Return the (X, Y) coordinate for the center point of the cell that contains the specified text.  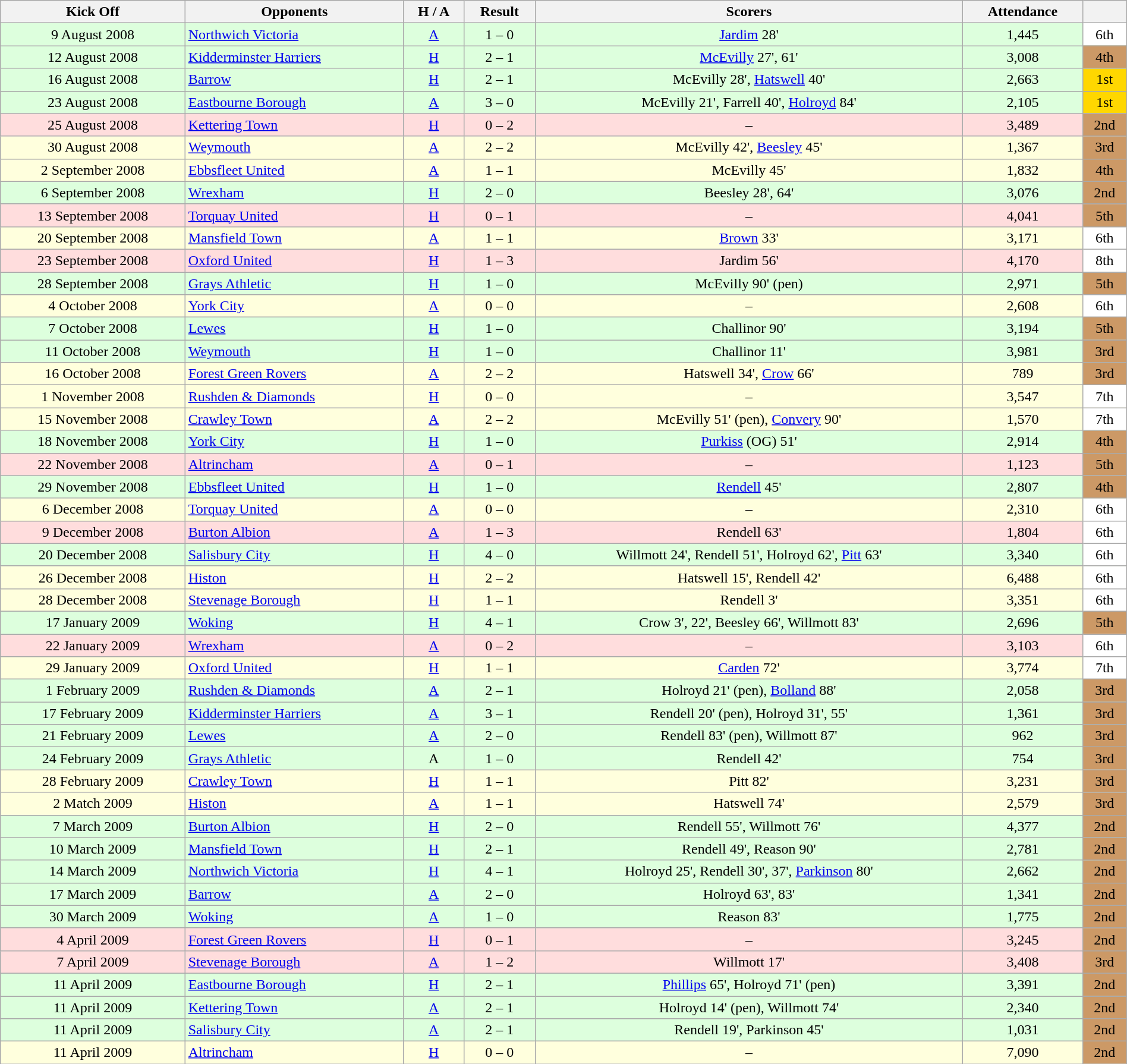
23 September 2008 (93, 260)
2,914 (1023, 442)
Rendell 3' (749, 600)
20 September 2008 (93, 238)
McEvilly 42', Beesley 45' (749, 147)
1,775 (1023, 917)
17 February 2009 (93, 713)
4,170 (1023, 260)
4 – 0 (499, 555)
4,041 (1023, 215)
2 September 2008 (93, 170)
8th (1104, 260)
1,804 (1023, 532)
17 January 2009 (93, 622)
Rendell 49', Reason 90' (749, 849)
3,076 (1023, 193)
22 November 2008 (93, 464)
962 (1023, 736)
Purkiss (OG) 51' (749, 442)
14 March 2009 (93, 871)
25 August 2008 (93, 125)
2,971 (1023, 284)
1 November 2008 (93, 396)
29 November 2008 (93, 487)
3,547 (1023, 396)
Beesley 28', 64' (749, 193)
26 December 2008 (93, 577)
28 September 2008 (93, 284)
Rendell 19', Parkinson 45' (749, 1030)
3,103 (1023, 645)
McEvilly 27', 61' (749, 57)
1,361 (1023, 713)
Kick Off (93, 12)
6 September 2008 (93, 193)
McEvilly 21', Farrell 40', Holroyd 84' (749, 102)
2,663 (1023, 80)
16 October 2008 (93, 374)
11 October 2008 (93, 351)
7 March 2009 (93, 826)
1 – 2 (499, 962)
Holroyd 63', 83' (749, 894)
2,579 (1023, 804)
3,340 (1023, 555)
1,832 (1023, 170)
3,391 (1023, 984)
Hatswell 15', Rendell 42' (749, 577)
Jardim 28' (749, 34)
3 – 1 (499, 713)
Phillips 65', Holroyd 71' (pen) (749, 984)
McEvilly 45' (749, 170)
2,310 (1023, 509)
H / A (434, 12)
4 April 2009 (93, 939)
Holroyd 25', Rendell 30', 37', Parkinson 80' (749, 871)
9 December 2008 (93, 532)
3,489 (1023, 125)
2 Match 2009 (93, 804)
Carden 72' (749, 668)
2,807 (1023, 487)
4 October 2008 (93, 306)
Willmott 17' (749, 962)
7,090 (1023, 1053)
Rendell 42' (749, 758)
16 August 2008 (93, 80)
23 August 2008 (93, 102)
3,194 (1023, 329)
7 October 2008 (93, 329)
3 – 0 (499, 102)
21 February 2009 (93, 736)
3,981 (1023, 351)
Pitt 82' (749, 781)
1 February 2009 (93, 691)
McEvilly 28', Hatswell 40' (749, 80)
3,351 (1023, 600)
1,445 (1023, 34)
22 January 2009 (93, 645)
Hatswell 34', Crow 66' (749, 374)
Challinor 90' (749, 329)
1,341 (1023, 894)
Brown 33' (749, 238)
12 August 2008 (93, 57)
McEvilly 51' (pen), Convery 90' (749, 419)
28 February 2009 (93, 781)
Rendell 20' (pen), Holroyd 31', 55' (749, 713)
30 March 2009 (93, 917)
Rendell 45' (749, 487)
Crow 3', 22', Beesley 66', Willmott 83' (749, 622)
13 September 2008 (93, 215)
Challinor 11' (749, 351)
2,340 (1023, 1008)
2,058 (1023, 691)
20 December 2008 (93, 555)
30 August 2008 (93, 147)
6 December 2008 (93, 509)
1,367 (1023, 147)
1,031 (1023, 1030)
3,008 (1023, 57)
Rendell 63' (749, 532)
Result (499, 12)
24 February 2009 (93, 758)
3,245 (1023, 939)
754 (1023, 758)
Reason 83' (749, 917)
Rendell 55', Willmott 76' (749, 826)
3,408 (1023, 962)
28 December 2008 (93, 600)
18 November 2008 (93, 442)
2,608 (1023, 306)
9 August 2008 (93, 34)
6,488 (1023, 577)
Opponents (294, 12)
2,662 (1023, 871)
3,231 (1023, 781)
Attendance (1023, 12)
2,696 (1023, 622)
Rendell 83' (pen), Willmott 87' (749, 736)
4,377 (1023, 826)
2,105 (1023, 102)
2,781 (1023, 849)
Holroyd 14' (pen), Willmott 74' (749, 1008)
3,774 (1023, 668)
Jardim 56' (749, 260)
3,171 (1023, 238)
10 March 2009 (93, 849)
Hatswell 74' (749, 804)
15 November 2008 (93, 419)
Willmott 24', Rendell 51', Holroyd 62', Pitt 63' (749, 555)
McEvilly 90' (pen) (749, 284)
Holroyd 21' (pen), Bolland 88' (749, 691)
1,123 (1023, 464)
29 January 2009 (93, 668)
17 March 2009 (93, 894)
789 (1023, 374)
1,570 (1023, 419)
7 April 2009 (93, 962)
Scorers (749, 12)
